Detect which cell encompasses the target text, then output its [x, y] center coordinate. 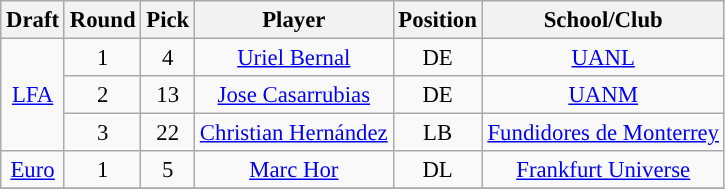
Euro [33, 170]
Draft [33, 20]
UANM [603, 95]
3 [102, 133]
Uriel Bernal [294, 58]
Marc Hor [294, 170]
13 [168, 95]
4 [168, 58]
LB [438, 133]
DL [438, 170]
UANL [603, 58]
Player [294, 20]
Round [102, 20]
Position [438, 20]
2 [102, 95]
School/Club [603, 20]
Pick [168, 20]
LFA [33, 96]
Jose Casarrubias [294, 95]
22 [168, 133]
5 [168, 170]
Christian Hernández [294, 133]
Frankfurt Universe [603, 170]
Fundidores de Monterrey [603, 133]
